Identify which cell holds the provided text, then report its (X, Y) central coordinate. 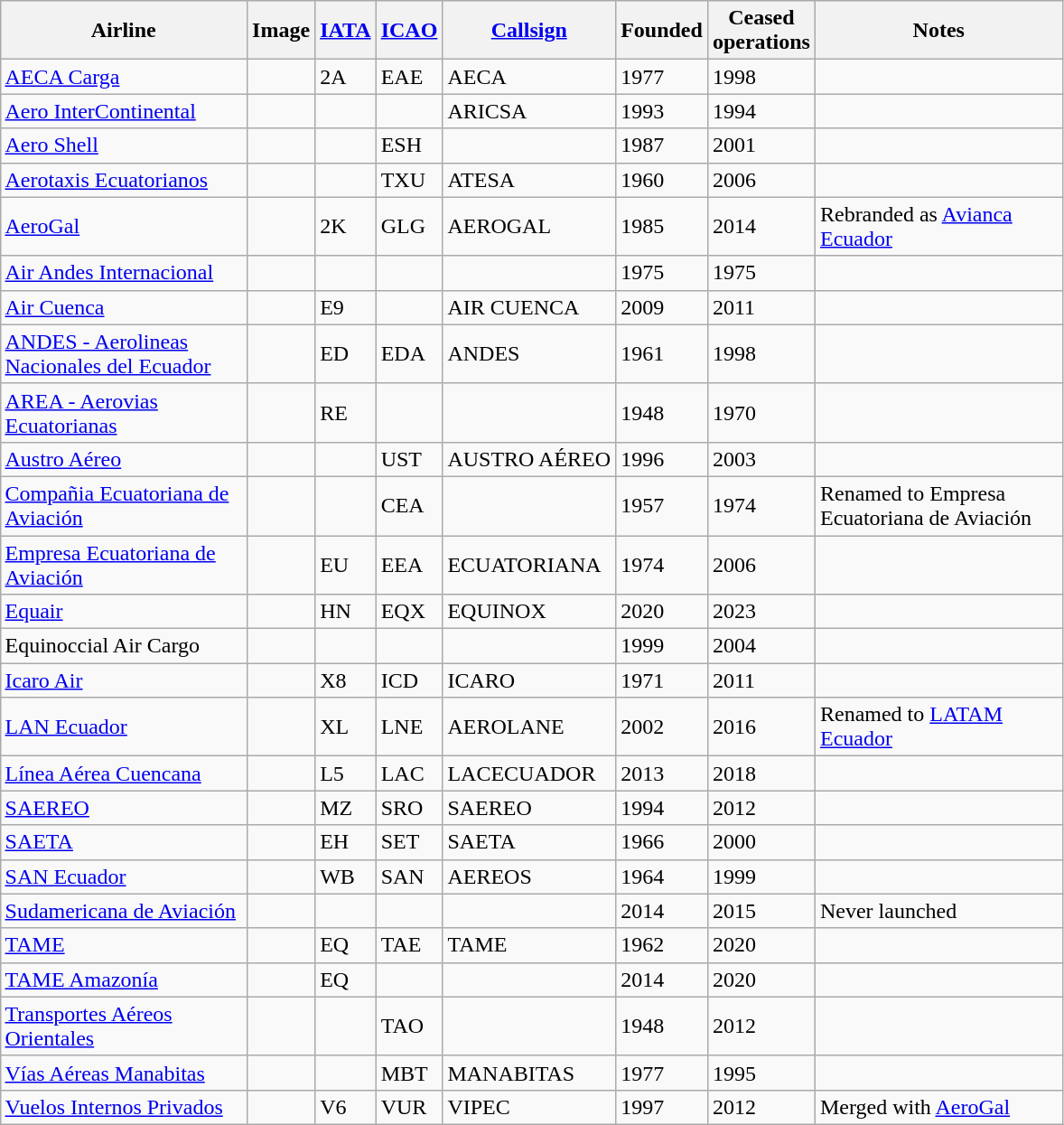
2004 (761, 646)
Transportes Aéreos Orientales (124, 1027)
ESH (409, 145)
LAN Ecuador (124, 727)
ICD (409, 680)
Equair (124, 612)
Renamed to Empresa Ecuatoriana de Aviación (938, 506)
TXU (409, 180)
GLG (409, 226)
SET (409, 842)
2016 (761, 727)
ED (346, 354)
EU (346, 564)
Compañia Ecuatoriana de Aviación (124, 506)
ARICSA (529, 111)
VIPEC (529, 1107)
AECA (529, 77)
EH (346, 842)
ANDES (529, 354)
ICARO (529, 680)
Notes (938, 31)
SRO (409, 808)
AECA Carga (124, 77)
1966 (662, 842)
Vuelos Internos Privados (124, 1107)
AUSTRO AÉREO (529, 459)
Aero Shell (124, 145)
Sudamericana de Aviación (124, 911)
Rebranded as Avianca Ecuador (938, 226)
IATA (346, 31)
AEROLANE (529, 727)
Ceasedoperations (761, 31)
L5 (346, 773)
Founded (662, 31)
ANDES - Aerolineas Nacionales del Ecuador (124, 354)
2001 (761, 145)
1996 (662, 459)
AEROGAL (529, 226)
Image (282, 31)
2000 (761, 842)
HN (346, 612)
XL (346, 727)
TAO (409, 1027)
1971 (662, 680)
AIR CUENCA (529, 307)
Línea Aérea Cuencana (124, 773)
1970 (761, 412)
Icaro Air (124, 680)
2015 (761, 911)
1962 (662, 945)
LNE (409, 727)
Merged with AeroGal (938, 1107)
V6 (346, 1107)
EQX (409, 612)
TAE (409, 945)
LACECUADOR (529, 773)
2018 (761, 773)
ICAO (409, 31)
ECUATORIANA (529, 564)
MZ (346, 808)
2023 (761, 612)
LAC (409, 773)
1987 (662, 145)
1964 (662, 877)
Aero InterContinental (124, 111)
EDA (409, 354)
Renamed to LATAM Ecuador (938, 727)
2003 (761, 459)
TAME Amazonía (124, 980)
Air Cuenca (124, 307)
AeroGal (124, 226)
Callsign (529, 31)
Air Andes Internacional (124, 273)
1957 (662, 506)
Austro Aéreo (124, 459)
2K (346, 226)
1961 (662, 354)
1993 (662, 111)
CEA (409, 506)
Empresa Ecuatoriana de Aviación (124, 564)
SAN Ecuador (124, 877)
VUR (409, 1107)
1985 (662, 226)
Airline (124, 31)
EAE (409, 77)
X8 (346, 680)
AREA - Aerovias Ecuatorianas (124, 412)
ATESA (529, 180)
EQUINOX (529, 612)
Vías Aéreas Manabitas (124, 1073)
EEA (409, 564)
MBT (409, 1073)
AEREOS (529, 877)
2002 (662, 727)
2009 (662, 307)
Aerotaxis Ecuatorianos (124, 180)
Equinoccial Air Cargo (124, 646)
MANABITAS (529, 1073)
SAN (409, 877)
2A (346, 77)
Never launched (938, 911)
E9 (346, 307)
UST (409, 459)
1997 (662, 1107)
RE (346, 412)
2013 (662, 773)
1960 (662, 180)
1995 (761, 1073)
WB (346, 877)
